Provide the (X, Y) coordinate of the cell's center where the given text is located.  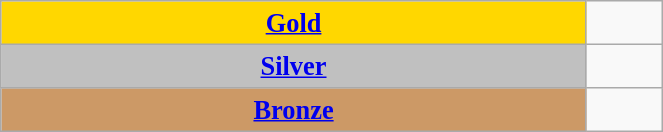
Silver (294, 66)
Gold (294, 22)
Bronze (294, 109)
